For the text-containing cell, return its midpoint in (x, y) coordinate format. 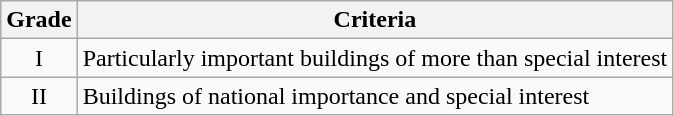
Grade (39, 20)
Criteria (375, 20)
I (39, 58)
Buildings of national importance and special interest (375, 96)
Particularly important buildings of more than special interest (375, 58)
II (39, 96)
